Extract the [x, y] coordinate from the center of the cell holding the provided text.  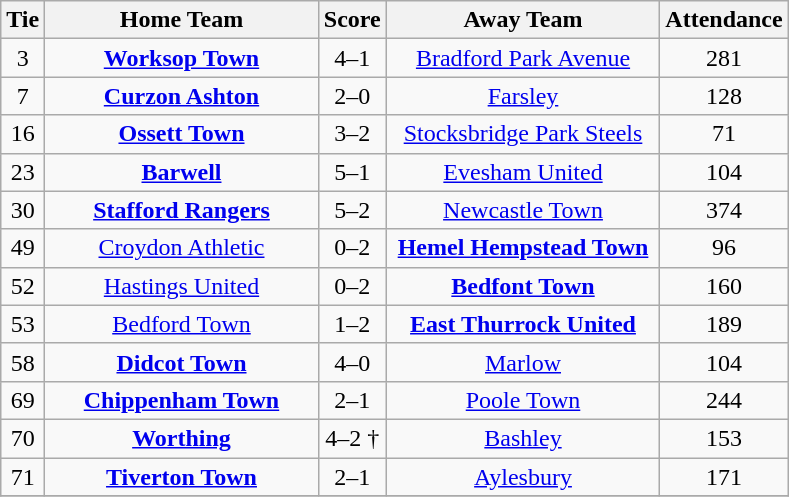
Tiverton Town [182, 477]
128 [724, 96]
Hastings United [182, 286]
East Thurrock United [523, 324]
Barwell [182, 172]
69 [23, 400]
Bradford Park Avenue [523, 58]
Curzon Ashton [182, 96]
3 [23, 58]
189 [724, 324]
Worksop Town [182, 58]
374 [724, 210]
3–2 [352, 134]
Evesham United [523, 172]
4–1 [352, 58]
Home Team [182, 20]
Bedfont Town [523, 286]
Ossett Town [182, 134]
Stafford Rangers [182, 210]
Bashley [523, 438]
2–0 [352, 96]
Worthing [182, 438]
96 [724, 248]
30 [23, 210]
Didcot Town [182, 362]
Newcastle Town [523, 210]
Away Team [523, 20]
Tie [23, 20]
Attendance [724, 20]
160 [724, 286]
49 [23, 248]
4–2 † [352, 438]
Chippenham Town [182, 400]
Croydon Athletic [182, 248]
53 [23, 324]
4–0 [352, 362]
Poole Town [523, 400]
5–2 [352, 210]
Bedford Town [182, 324]
Stocksbridge Park Steels [523, 134]
Marlow [523, 362]
153 [724, 438]
Score [352, 20]
5–1 [352, 172]
16 [23, 134]
7 [23, 96]
Aylesbury [523, 477]
244 [724, 400]
58 [23, 362]
1–2 [352, 324]
Hemel Hempstead Town [523, 248]
52 [23, 286]
23 [23, 172]
281 [724, 58]
70 [23, 438]
Farsley [523, 96]
171 [724, 477]
